Search for the cell housing the specified text and yield its (X, Y) center coordinate. 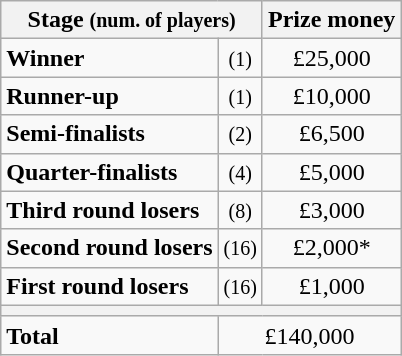
Quarter-finalists (110, 172)
£3,000 (331, 210)
(2) (240, 134)
Second round losers (110, 248)
£140,000 (310, 335)
Third round losers (110, 210)
£6,500 (331, 134)
Prize money (331, 20)
£25,000 (331, 58)
Runner-up (110, 96)
Total (110, 335)
£5,000 (331, 172)
Semi-finalists (110, 134)
Winner (110, 58)
First round losers (110, 286)
£2,000* (331, 248)
Stage (num. of players) (132, 20)
£10,000 (331, 96)
£1,000 (331, 286)
(8) (240, 210)
(4) (240, 172)
